Locate the cell with the specified text and output its (x, y) center coordinate. 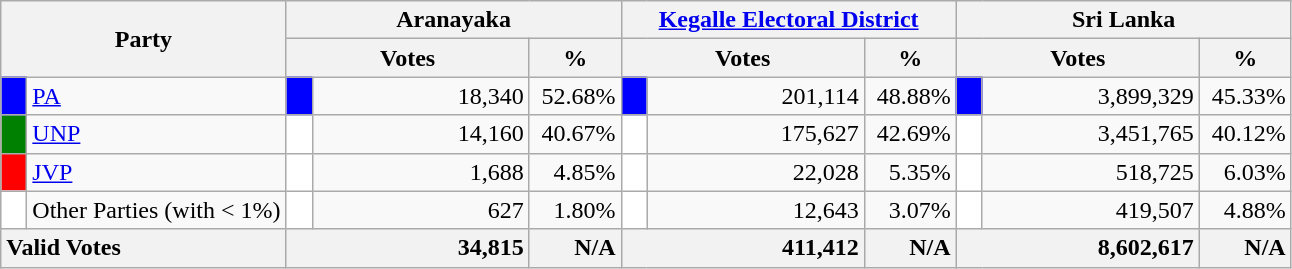
52.68% (575, 96)
UNP (156, 134)
1.80% (575, 210)
6.03% (1245, 172)
419,507 (1090, 210)
201,114 (756, 96)
40.12% (1245, 134)
Sri Lanka (1124, 20)
48.88% (910, 96)
411,412 (742, 248)
3,451,765 (1090, 134)
3,899,329 (1090, 96)
34,815 (408, 248)
40.67% (575, 134)
JVP (156, 172)
12,643 (756, 210)
Kegalle Electoral District (788, 20)
175,627 (756, 134)
14,160 (420, 134)
Valid Votes (144, 248)
Party (144, 39)
18,340 (420, 96)
5.35% (910, 172)
4.85% (575, 172)
Other Parties (with < 1%) (156, 210)
627 (420, 210)
8,602,617 (1078, 248)
42.69% (910, 134)
3.07% (910, 210)
PA (156, 96)
4.88% (1245, 210)
518,725 (1090, 172)
Aranayaka (454, 20)
22,028 (756, 172)
45.33% (1245, 96)
1,688 (420, 172)
